Identify which cell holds the provided text, then report its [x, y] central coordinate. 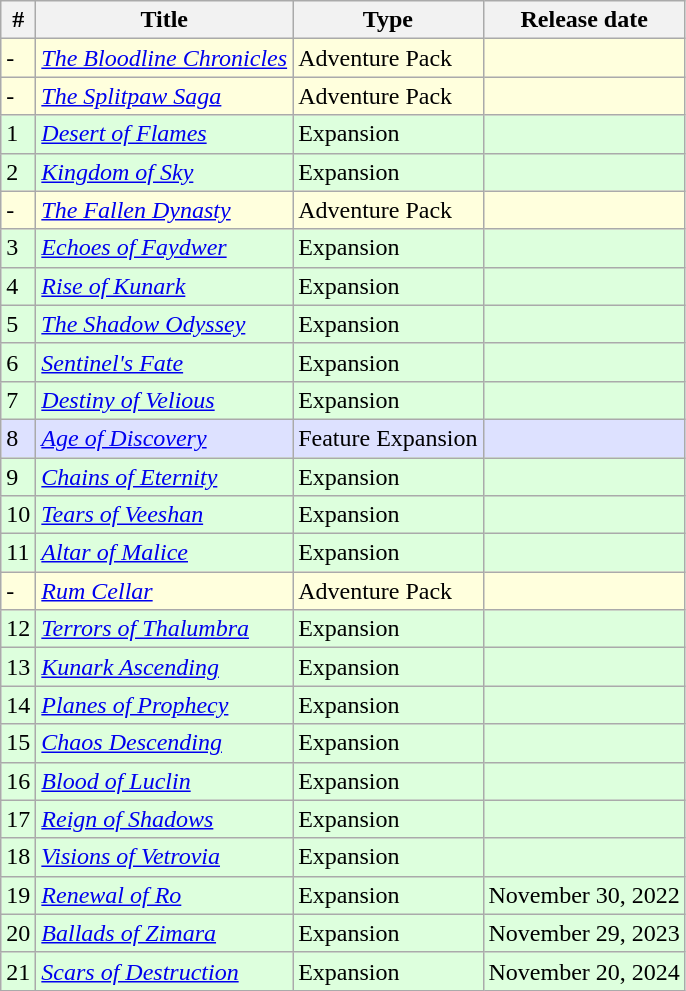
Terrors of Thalumbra [164, 629]
Age of Discovery [164, 438]
8 [18, 438]
12 [18, 629]
Blood of Luclin [164, 781]
Kingdom of Sky [164, 172]
15 [18, 743]
Feature Expansion [388, 438]
The Fallen Dynasty [164, 210]
Destiny of Velious [164, 400]
19 [18, 895]
Rise of Kunark [164, 286]
17 [18, 819]
November 29, 2023 [584, 933]
November 20, 2024 [584, 971]
7 [18, 400]
The Bloodline Chronicles [164, 58]
Echoes of Faydwer [164, 248]
November 30, 2022 [584, 895]
10 [18, 515]
4 [18, 286]
3 [18, 248]
The Splitpaw Saga [164, 96]
18 [18, 857]
Chains of Eternity [164, 477]
Scars of Destruction [164, 971]
The Shadow Odyssey [164, 324]
Reign of Shadows [164, 819]
Rum Cellar [164, 591]
Visions of Vetrovia [164, 857]
13 [18, 667]
9 [18, 477]
Tears of Veeshan [164, 515]
Chaos Descending [164, 743]
5 [18, 324]
Ballads of Zimara [164, 933]
20 [18, 933]
Title [164, 20]
2 [18, 172]
Renewal of Ro [164, 895]
# [18, 20]
6 [18, 362]
Type [388, 20]
21 [18, 971]
Sentinel's Fate [164, 362]
16 [18, 781]
Release date [584, 20]
Planes of Prophecy [164, 705]
11 [18, 553]
14 [18, 705]
Desert of Flames [164, 134]
1 [18, 134]
Kunark Ascending [164, 667]
Altar of Malice [164, 553]
